Locate the cell with the specified text and output its (x, y) center coordinate. 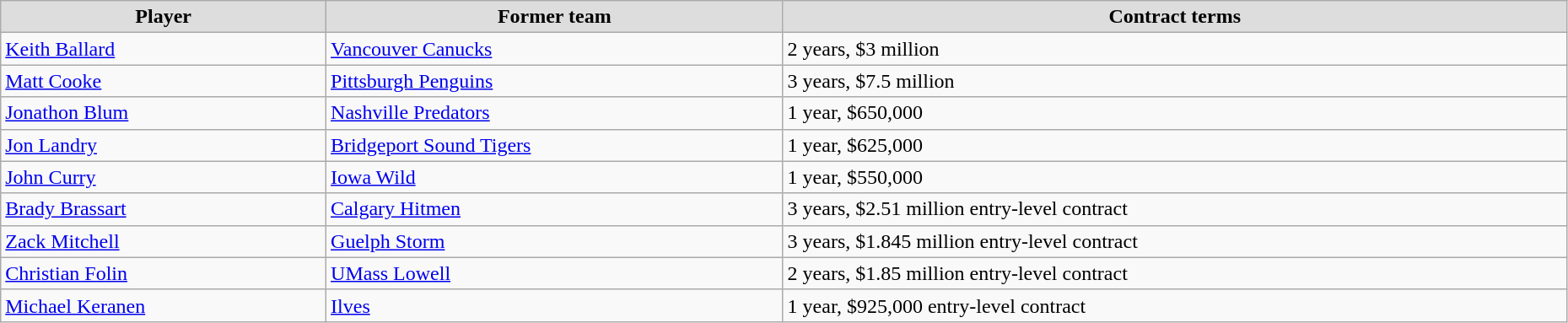
Ilves (555, 305)
Michael Keranen (164, 305)
Nashville Predators (555, 113)
Christian Folin (164, 273)
Contract terms (1174, 17)
Vancouver Canucks (555, 49)
Pittsburgh Penguins (555, 81)
Zack Mitchell (164, 241)
Player (164, 17)
Brady Brassart (164, 209)
3 years, $2.51 million entry-level contract (1174, 209)
Calgary Hitmen (555, 209)
Iowa Wild (555, 177)
1 year, $625,000 (1174, 145)
Bridgeport Sound Tigers (555, 145)
1 year, $925,000 entry-level contract (1174, 305)
Jonathon Blum (164, 113)
UMass Lowell (555, 273)
1 year, $650,000 (1174, 113)
Matt Cooke (164, 81)
Jon Landry (164, 145)
Former team (555, 17)
John Curry (164, 177)
3 years, $7.5 million (1174, 81)
2 years, $1.85 million entry-level contract (1174, 273)
1 year, $550,000 (1174, 177)
Keith Ballard (164, 49)
2 years, $3 million (1174, 49)
Guelph Storm (555, 241)
3 years, $1.845 million entry-level contract (1174, 241)
